Pinpoint the cell where the given text exists, returning its [X, Y] midpoint coordinate. 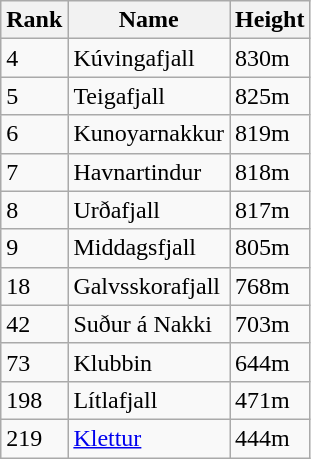
5 [34, 96]
18 [34, 286]
768m [270, 286]
Kunoyarnakkur [149, 134]
8 [34, 210]
Lítlafjall [149, 400]
Havnartindur [149, 172]
198 [34, 400]
Kúvingafjall [149, 58]
Rank [34, 20]
644m [270, 362]
817m [270, 210]
Teigafjall [149, 96]
6 [34, 134]
Middagsfjall [149, 248]
Suður á Nakki [149, 324]
Urðafjall [149, 210]
42 [34, 324]
Klettur [149, 438]
73 [34, 362]
Klubbin [149, 362]
805m [270, 248]
471m [270, 400]
703m [270, 324]
444m [270, 438]
219 [34, 438]
819m [270, 134]
Height [270, 20]
9 [34, 248]
818m [270, 172]
7 [34, 172]
Name [149, 20]
825m [270, 96]
Galvsskorafjall [149, 286]
830m [270, 58]
4 [34, 58]
